Return [X, Y] of the center of cell containing provided text 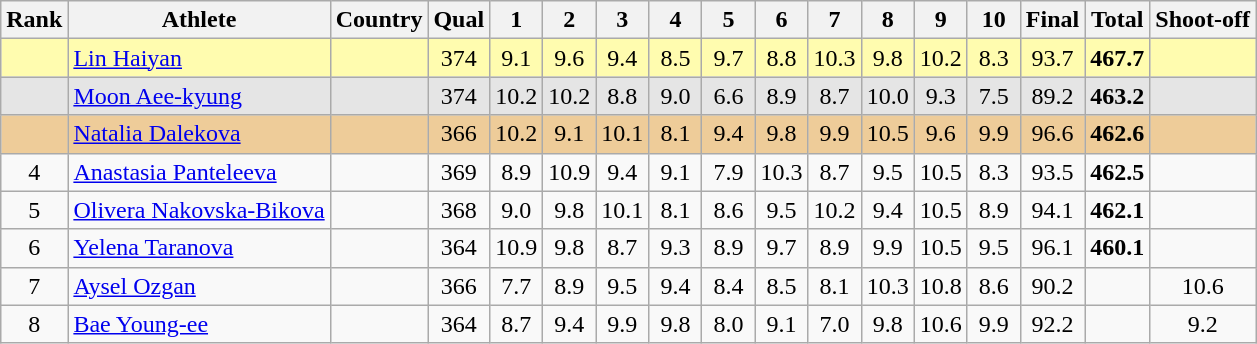
Lin Haiyan [199, 58]
2 [570, 20]
6.6 [728, 96]
96.1 [1052, 248]
7.7 [516, 286]
462.6 [1118, 134]
Qual [459, 20]
Yelena Taranova [199, 248]
Rank [34, 20]
463.2 [1118, 96]
Athlete [199, 20]
10 [994, 20]
Olivera Nakovska-Bikova [199, 210]
369 [459, 172]
Shoot-off [1203, 20]
460.1 [1118, 248]
Aysel Ozgan [199, 286]
94.1 [1052, 210]
467.7 [1118, 58]
Moon Aee-kyung [199, 96]
368 [459, 210]
Bae Young-ee [199, 324]
7.5 [994, 96]
Final [1052, 20]
7.0 [834, 324]
Country [379, 20]
462.1 [1118, 210]
90.2 [1052, 286]
7.9 [728, 172]
93.7 [1052, 58]
8.0 [728, 324]
93.5 [1052, 172]
8.4 [728, 286]
9 [940, 20]
1 [516, 20]
Total [1118, 20]
96.6 [1052, 134]
Natalia Dalekova [199, 134]
10.8 [940, 286]
462.5 [1118, 172]
3 [622, 20]
89.2 [1052, 96]
9.2 [1203, 324]
92.2 [1052, 324]
Anastasia Panteleeva [199, 172]
10.0 [888, 96]
